Capture the cell that displays the provided text and extract its [x, y] central coordinate. 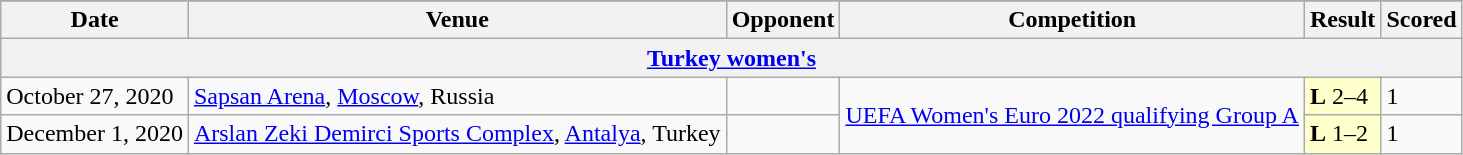
Competition [1072, 20]
Result [1342, 20]
L 1–2 [1342, 134]
December 1, 2020 [95, 134]
Venue [457, 20]
Arslan Zeki Demirci Sports Complex, Antalya, Turkey [457, 134]
Date [95, 20]
Turkey women's [732, 58]
UEFA Women's Euro 2022 qualifying Group A [1072, 115]
Sapsan Arena, Moscow, Russia [457, 96]
Scored [1422, 20]
Opponent [783, 20]
L 2–4 [1342, 96]
October 27, 2020 [95, 96]
